Search for the cell housing the specified text and yield its (X, Y) center coordinate. 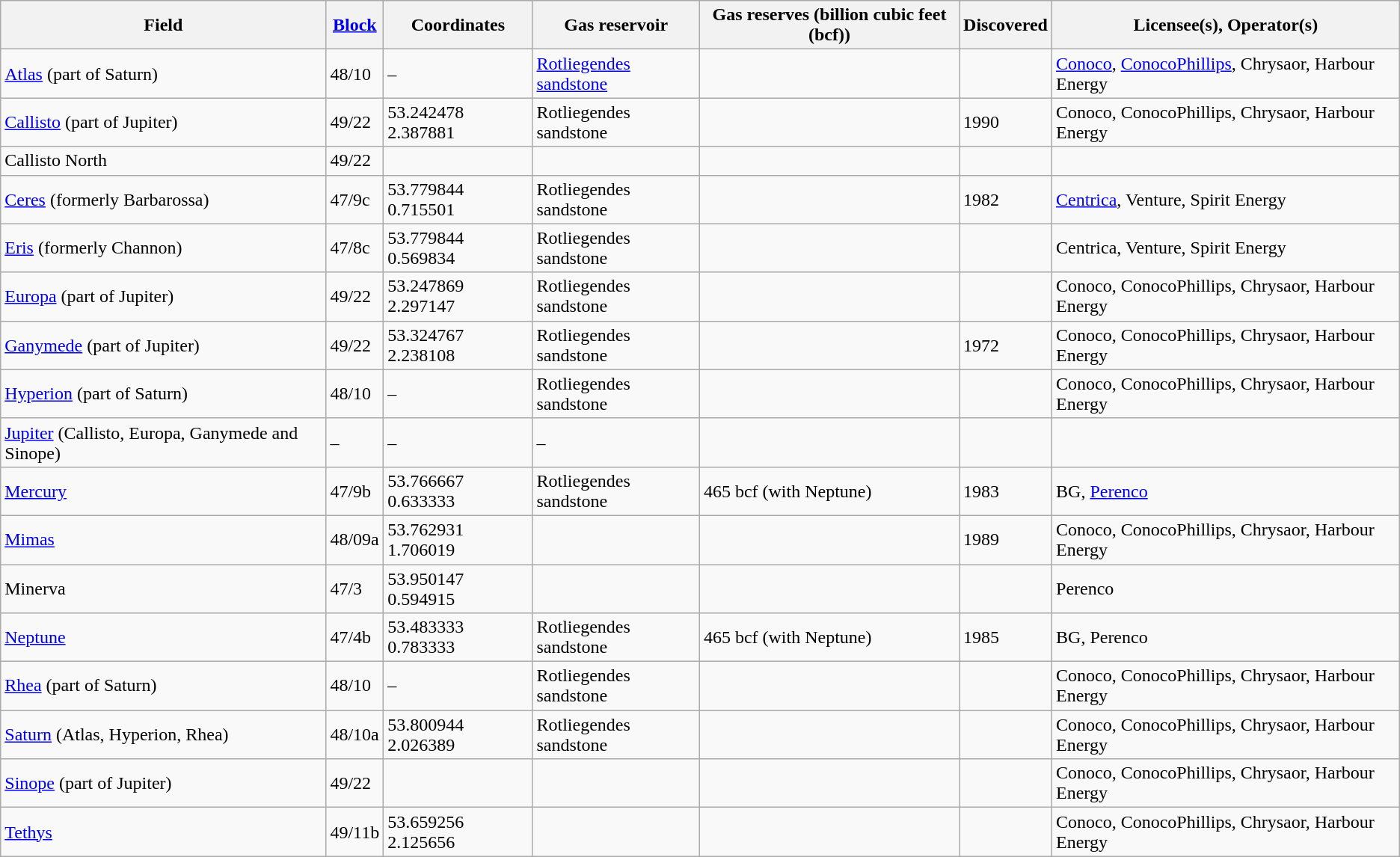
Europa (part of Jupiter) (163, 296)
Licensee(s), Operator(s) (1226, 25)
Mercury (163, 491)
49/11b (354, 832)
47/3 (354, 588)
Block (354, 25)
53.242478 2.387881 (458, 123)
53.324767 2.238108 (458, 345)
Callisto North (163, 161)
Jupiter (Callisto, Europa, Ganymede and Sinope) (163, 443)
53.247869 2.297147 (458, 296)
Minerva (163, 588)
1972 (1006, 345)
1983 (1006, 491)
47/4b (354, 637)
Gas reservoir (616, 25)
53.483333 0.783333 (458, 637)
1985 (1006, 637)
53.762931 1.706019 (458, 540)
53.766667 0.633333 (458, 491)
Sinope (part of Jupiter) (163, 784)
Saturn (Atlas, Hyperion, Rhea) (163, 734)
1989 (1006, 540)
Rhea (part of Saturn) (163, 686)
Callisto (part of Jupiter) (163, 123)
Hyperion (part of Saturn) (163, 393)
Coordinates (458, 25)
1990 (1006, 123)
48/10a (354, 734)
1982 (1006, 199)
Gas reserves (billion cubic feet (bcf)) (829, 25)
53.950147 0.594915 (458, 588)
Eris (formerly Channon) (163, 248)
53.779844 0.569834 (458, 248)
Ganymede (part of Jupiter) (163, 345)
47/8c (354, 248)
Perenco (1226, 588)
53.800944 2.026389 (458, 734)
48/09a (354, 540)
Field (163, 25)
Discovered (1006, 25)
53.659256 2.125656 (458, 832)
Atlas (part of Saturn) (163, 73)
47/9b (354, 491)
Ceres (formerly Barbarossa) (163, 199)
Neptune (163, 637)
47/9c (354, 199)
Mimas (163, 540)
53.779844 0.715501 (458, 199)
Tethys (163, 832)
